Search for the cell housing the specified text and yield its (X, Y) center coordinate. 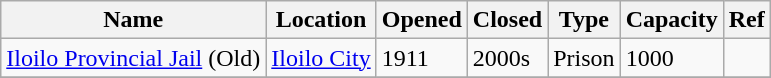
Capacity (672, 20)
2000s (507, 58)
Name (134, 20)
Type (584, 20)
Location (321, 20)
1911 (422, 58)
Iloilo City (321, 58)
Iloilo Provincial Jail (Old) (134, 58)
1000 (672, 58)
Prison (584, 58)
Closed (507, 20)
Ref (746, 20)
Opened (422, 20)
